From the cell containing the given text, extract its center point as (x, y) coordinate. 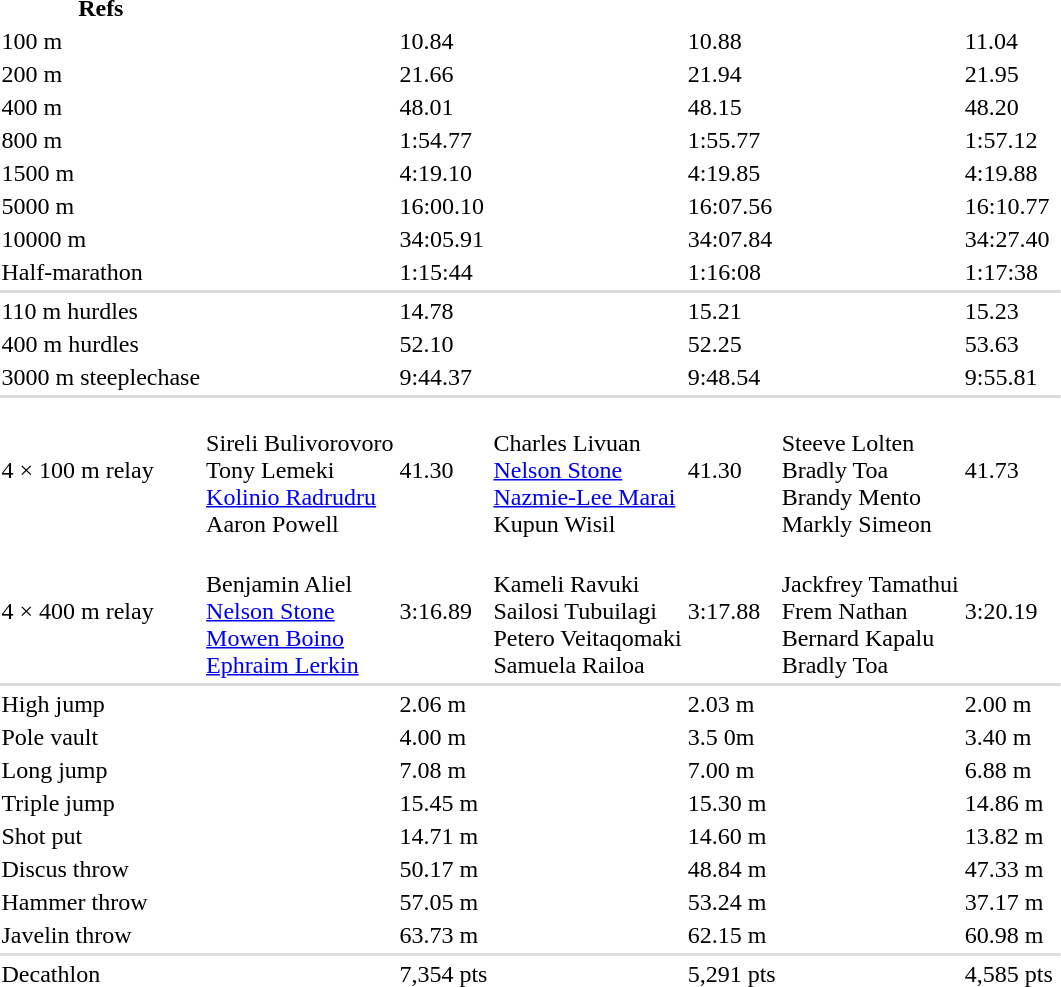
110 m hurdles (101, 311)
4:19.88 (1008, 173)
11.04 (1008, 41)
3.40 m (1008, 737)
53.24 m (732, 902)
10.88 (732, 41)
48.15 (732, 107)
13.82 m (1008, 836)
Kameli RavukiSailosi TubuilagiPetero VeitaqomakiSamuela Railoa (588, 611)
Benjamin AlielNelson StoneMowen BoinoEphraim Lerkin (300, 611)
2.06 m (444, 704)
15.23 (1008, 311)
400 m hurdles (101, 344)
62.15 m (732, 935)
16:00.10 (444, 206)
10000 m (101, 239)
50.17 m (444, 869)
Hammer throw (101, 902)
1500 m (101, 173)
9:44.37 (444, 377)
15.45 m (444, 803)
5000 m (101, 206)
16:10.77 (1008, 206)
14.86 m (1008, 803)
21.95 (1008, 74)
1:54.77 (444, 140)
3:20.19 (1008, 611)
15.21 (732, 311)
1:15:44 (444, 272)
34:27.40 (1008, 239)
53.63 (1008, 344)
1:17:38 (1008, 272)
Shot put (101, 836)
47.33 m (1008, 869)
3000 m steeplechase (101, 377)
Javelin throw (101, 935)
14.60 m (732, 836)
57.05 m (444, 902)
48.01 (444, 107)
37.17 m (1008, 902)
9:48.54 (732, 377)
48.84 m (732, 869)
1:16:08 (732, 272)
Pole vault (101, 737)
3.5 0m (732, 737)
Half-marathon (101, 272)
4:19.10 (444, 173)
7.00 m (732, 770)
60.98 m (1008, 935)
21.66 (444, 74)
34:07.84 (732, 239)
100 m (101, 41)
200 m (101, 74)
High jump (101, 704)
2.03 m (732, 704)
3:17.88 (732, 611)
14.71 m (444, 836)
1:55.77 (732, 140)
4 × 400 m relay (101, 611)
9:55.81 (1008, 377)
3:16.89 (444, 611)
4.00 m (444, 737)
1:57.12 (1008, 140)
16:07.56 (732, 206)
Triple jump (101, 803)
34:05.91 (444, 239)
14.78 (444, 311)
52.10 (444, 344)
Steeve LoltenBradly ToaBrandy MentoMarkly Simeon (870, 470)
7.08 m (444, 770)
2.00 m (1008, 704)
21.94 (732, 74)
15.30 m (732, 803)
400 m (101, 107)
4:19.85 (732, 173)
48.20 (1008, 107)
Jackfrey TamathuiFrem NathanBernard KapaluBradly Toa (870, 611)
Sireli BulivorovoroTony LemekiKolinio RadrudruAaron Powell (300, 470)
52.25 (732, 344)
Charles LivuanNelson StoneNazmie-Lee MaraiKupun Wisil (588, 470)
Discus throw (101, 869)
6.88 m (1008, 770)
4 × 100 m relay (101, 470)
63.73 m (444, 935)
41.73 (1008, 470)
10.84 (444, 41)
800 m (101, 140)
Long jump (101, 770)
